From the cell containing the given text, extract its center point as [x, y] coordinate. 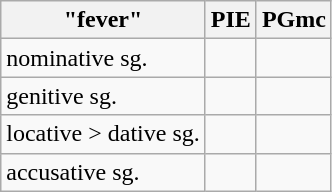
locative > dative sg. [104, 134]
accusative sg. [104, 172]
PIE [230, 20]
PGmc [294, 20]
"fever" [104, 20]
nominative sg. [104, 58]
genitive sg. [104, 96]
